Identify which cell holds the provided text, then report its [X, Y] central coordinate. 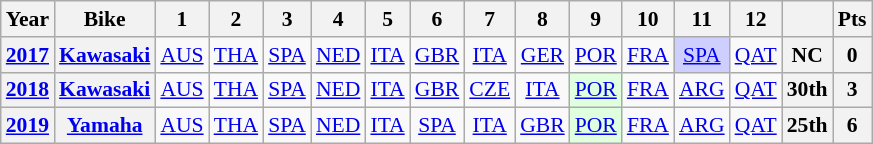
Pts [852, 19]
NC [808, 55]
8 [542, 19]
4 [338, 19]
1 [182, 19]
2 [236, 19]
2017 [28, 55]
Year [28, 19]
10 [648, 19]
GER [542, 55]
0 [852, 55]
9 [596, 19]
30th [808, 90]
7 [490, 19]
5 [387, 19]
2018 [28, 90]
2019 [28, 126]
11 [702, 19]
12 [756, 19]
CZE [490, 90]
Bike [104, 19]
Yamaha [104, 126]
25th [808, 126]
